Determine the [X, Y] coordinate at the center of the cell enclosing the given text.  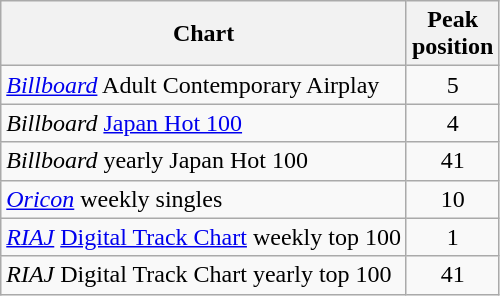
1 [452, 237]
Billboard Japan Hot 100 [204, 123]
Billboard yearly Japan Hot 100 [204, 161]
5 [452, 85]
Oricon weekly singles [204, 199]
4 [452, 123]
Chart [204, 34]
Peakposition [452, 34]
Billboard Adult Contemporary Airplay [204, 85]
RIAJ Digital Track Chart yearly top 100 [204, 275]
RIAJ Digital Track Chart weekly top 100 [204, 237]
10 [452, 199]
